Determine the (x, y) coordinate at the center of the cell enclosing the given text.  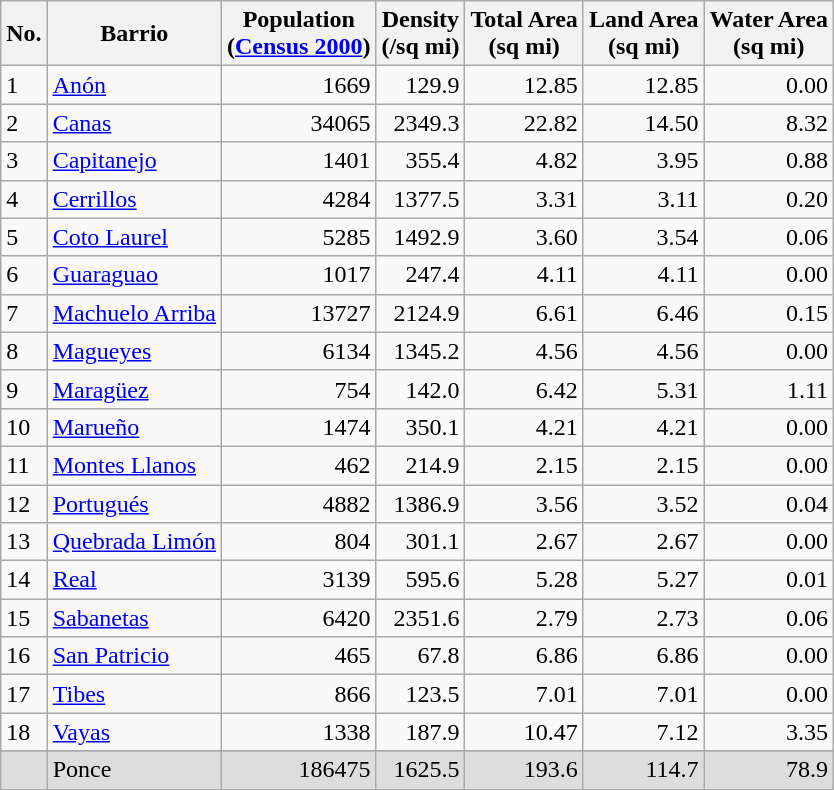
1345.2 (420, 351)
866 (299, 694)
465 (299, 656)
Coto Laurel (134, 237)
5.28 (524, 580)
13727 (299, 313)
4284 (299, 199)
2349.3 (420, 123)
355.4 (420, 161)
1386.9 (420, 503)
754 (299, 389)
11 (24, 465)
78.9 (768, 770)
142.0 (420, 389)
8 (24, 351)
350.1 (420, 427)
1338 (299, 732)
34065 (299, 123)
Ponce (134, 770)
Montes Llanos (134, 465)
2124.9 (420, 313)
3139 (299, 580)
6.61 (524, 313)
Density(/sq mi) (420, 34)
6134 (299, 351)
Land Area(sq mi) (644, 34)
Population(Census 2000) (299, 34)
8.32 (768, 123)
6420 (299, 618)
Tibes (134, 694)
Anón (134, 85)
3.60 (524, 237)
Marueño (134, 427)
12 (24, 503)
6.46 (644, 313)
9 (24, 389)
Magueyes (134, 351)
7 (24, 313)
3 (24, 161)
Capitanejo (134, 161)
3.56 (524, 503)
5.27 (644, 580)
Machuelo Arriba (134, 313)
Canas (134, 123)
Maragüez (134, 389)
10.47 (524, 732)
0.01 (768, 580)
1474 (299, 427)
13 (24, 542)
123.5 (420, 694)
Guaraguao (134, 275)
4882 (299, 503)
6.42 (524, 389)
0.15 (768, 313)
Total Area(sq mi) (524, 34)
114.7 (644, 770)
18 (24, 732)
4 (24, 199)
462 (299, 465)
14.50 (644, 123)
Sabanetas (134, 618)
1.11 (768, 389)
3.95 (644, 161)
186475 (299, 770)
301.1 (420, 542)
10 (24, 427)
Cerrillos (134, 199)
14 (24, 580)
0.04 (768, 503)
15 (24, 618)
595.6 (420, 580)
No. (24, 34)
1669 (299, 85)
193.6 (524, 770)
67.8 (420, 656)
214.9 (420, 465)
Water Area(sq mi) (768, 34)
1 (24, 85)
0.88 (768, 161)
1401 (299, 161)
804 (299, 542)
Portugués (134, 503)
2.79 (524, 618)
3.54 (644, 237)
4.82 (524, 161)
3.35 (768, 732)
1492.9 (420, 237)
3.11 (644, 199)
2.73 (644, 618)
2 (24, 123)
1017 (299, 275)
5.31 (644, 389)
0.20 (768, 199)
Barrio (134, 34)
187.9 (420, 732)
17 (24, 694)
7.12 (644, 732)
1625.5 (420, 770)
6 (24, 275)
2351.6 (420, 618)
16 (24, 656)
1377.5 (420, 199)
129.9 (420, 85)
Vayas (134, 732)
Quebrada Limón (134, 542)
22.82 (524, 123)
247.4 (420, 275)
5 (24, 237)
3.31 (524, 199)
San Patricio (134, 656)
3.52 (644, 503)
Real (134, 580)
5285 (299, 237)
